Output the (x, y) coordinate of the center of the cell containing the given text.  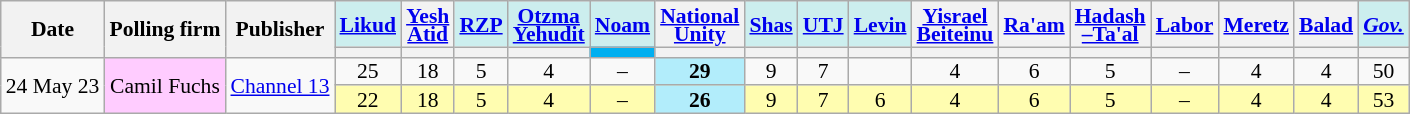
Labor (1185, 24)
Polling firm (164, 29)
50 (1384, 71)
29 (700, 71)
Publisher (280, 29)
Camil Fuchs (164, 85)
22 (368, 100)
Meretz (1256, 24)
Balad (1326, 24)
Gov. (1384, 24)
24 May 23 (53, 85)
Hadash–Ta'al (1110, 24)
NationalUnity (700, 24)
25 (368, 71)
Likud (368, 24)
Date (53, 29)
OtzmaYehudit (549, 24)
Levin (880, 24)
YisraelBeiteinu (956, 24)
YeshAtid (428, 24)
RZP (480, 24)
26 (700, 100)
53 (1384, 100)
Ra'am (1034, 24)
UTJ (824, 24)
Shas (770, 24)
Noam (622, 24)
Channel 13 (280, 85)
